Locate the cell with the specified text and output its [x, y] center coordinate. 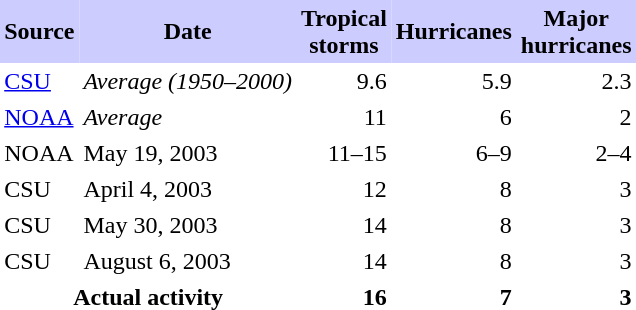
Average [188, 117]
11–15 [344, 153]
2.3 [576, 81]
May 19, 2003 [188, 153]
Date [188, 32]
11 [344, 117]
2 [576, 117]
6 [454, 117]
Source [40, 32]
April 4, 2003 [188, 189]
Tropicalstorms [344, 32]
12 [344, 189]
August 6, 2003 [188, 261]
May 30, 2003 [188, 225]
Average (1950–2000) [188, 81]
Hurricanes [454, 32]
9.6 [344, 81]
5.9 [454, 81]
6–9 [454, 153]
2–4 [576, 153]
Majorhurricanes [576, 32]
